Identify which cell holds the provided text, then report its [x, y] central coordinate. 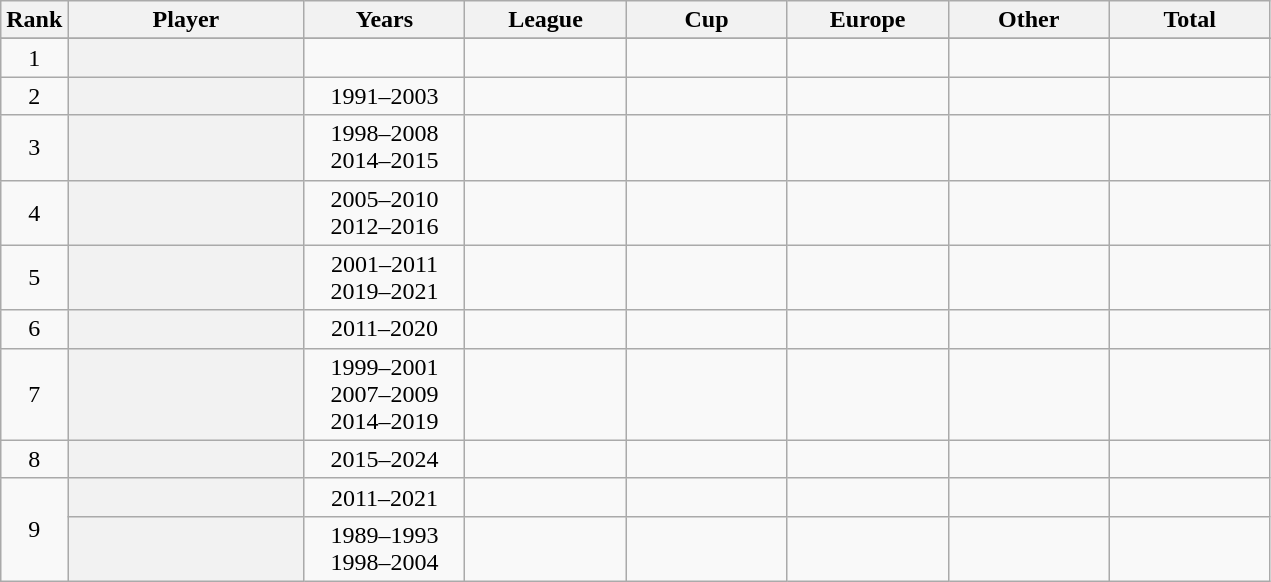
1999–20012007–20092014–2019 [384, 394]
2015–2024 [384, 459]
5 [34, 278]
Cup [706, 20]
7 [34, 394]
6 [34, 329]
Total [1190, 20]
League [546, 20]
Europe [868, 20]
1 [34, 58]
Other [1028, 20]
1991–2003 [384, 96]
4 [34, 212]
3 [34, 148]
Rank [34, 20]
2001–20112019–2021 [384, 278]
1989–19931998–2004 [384, 548]
9 [34, 530]
Player [186, 20]
1998–20082014–2015 [384, 148]
Years [384, 20]
2011–2020 [384, 329]
2005–20102012–2016 [384, 212]
2 [34, 96]
2011–2021 [384, 497]
8 [34, 459]
